Identify which cell holds the provided text, then report its (X, Y) central coordinate. 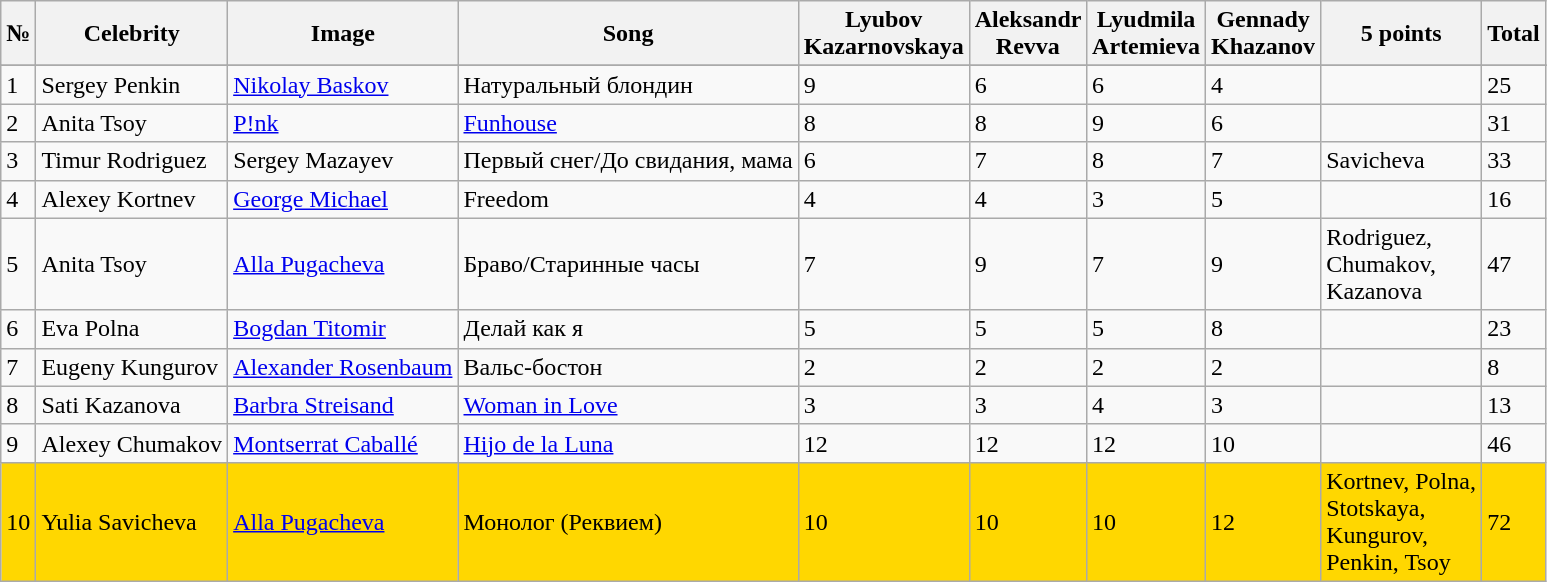
Song (628, 34)
72 (1514, 522)
Gennady Khazanov (1264, 34)
16 (1514, 199)
Woman in Love (628, 405)
Sergey Mazayev (343, 161)
Montserrat Caballé (343, 443)
P!nk (343, 123)
Image (343, 34)
Eugeny Kungurov (132, 367)
Делай как я (628, 329)
31 (1514, 123)
33 (1514, 161)
13 (1514, 405)
Lyudmila Artemieva (1146, 34)
Lyubov Kazarnovskaya (884, 34)
25 (1514, 85)
Hijo de la Luna (628, 443)
Nikolay Baskov (343, 85)
Alexey Chumakov (132, 443)
Натуральный блондин (628, 85)
Freedom (628, 199)
Timur Rodriguez (132, 161)
1 (18, 85)
Barbra Streisand (343, 405)
Eva Polna (132, 329)
Bogdan Titomir (343, 329)
Yulia Savicheva (132, 522)
Sati Kazanova (132, 405)
Kortnev, Polna, Stotskaya, Kungurov, Penkin, Tsoy (1402, 522)
George Michael (343, 199)
Первый снег/До свидания, мама (628, 161)
23 (1514, 329)
Браво/Старинные часы (628, 264)
Alexander Rosenbaum (343, 367)
Celebrity (132, 34)
Sergey Penkin (132, 85)
Savicheva (1402, 161)
47 (1514, 264)
Монолог (Реквием) (628, 522)
5 points (1402, 34)
Aleksandr Revva (1028, 34)
46 (1514, 443)
Rodriguez, Chumakov, Kazanova (1402, 264)
№ (18, 34)
Funhouse (628, 123)
Alexey Kortnev (132, 199)
Вальс-бостон (628, 367)
Total (1514, 34)
